Identify which cell holds the provided text, then report its (X, Y) central coordinate. 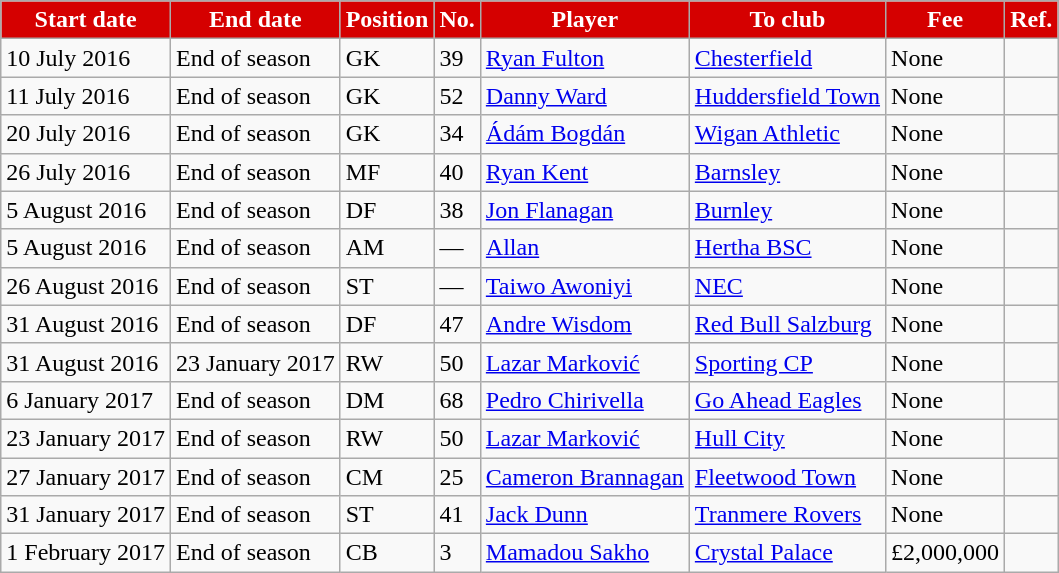
Chesterfield (787, 58)
47 (457, 324)
10 July 2016 (86, 58)
Position (387, 20)
39 (457, 58)
Jack Dunn (584, 515)
11 July 2016 (86, 96)
Andre Wisdom (584, 324)
Mamadou Sakho (584, 553)
CM (387, 477)
40 (457, 172)
34 (457, 134)
Fee (946, 20)
20 July 2016 (86, 134)
End date (255, 20)
68 (457, 400)
Hertha BSC (787, 248)
CB (387, 553)
NEC (787, 286)
Jon Flanagan (584, 210)
27 January 2017 (86, 477)
Ádám Bogdán (584, 134)
Crystal Palace (787, 553)
Player (584, 20)
Burnley (787, 210)
Red Bull Salzburg (787, 324)
Allan (584, 248)
6 January 2017 (86, 400)
Barnsley (787, 172)
AM (387, 248)
£2,000,000 (946, 553)
26 July 2016 (86, 172)
Taiwo Awoniyi (584, 286)
1 February 2017 (86, 553)
25 (457, 477)
31 January 2017 (86, 515)
Cameron Brannagan (584, 477)
38 (457, 210)
Fleetwood Town (787, 477)
26 August 2016 (86, 286)
Ref. (1032, 20)
Pedro Chirivella (584, 400)
Sporting CP (787, 362)
Start date (86, 20)
Hull City (787, 438)
DM (387, 400)
MF (387, 172)
52 (457, 96)
41 (457, 515)
Danny Ward (584, 96)
Tranmere Rovers (787, 515)
Ryan Fulton (584, 58)
Wigan Athletic (787, 134)
Go Ahead Eagles (787, 400)
Ryan Kent (584, 172)
3 (457, 553)
To club (787, 20)
Huddersfield Town (787, 96)
No. (457, 20)
